Pinpoint the cell where the given text exists, returning its [x, y] midpoint coordinate. 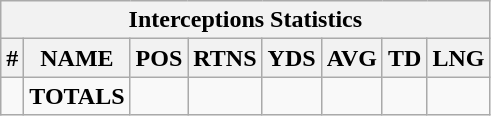
POS [159, 58]
AVG [352, 58]
LNG [458, 58]
TD [404, 58]
TOTALS [77, 96]
YDS [292, 58]
RTNS [225, 58]
# [12, 58]
NAME [77, 58]
Interceptions Statistics [246, 20]
